Locate the cell with the specified text and output its [x, y] center coordinate. 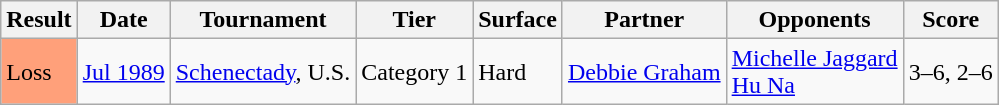
Score [950, 20]
Date [124, 20]
Hard [518, 72]
Opponents [814, 20]
3–6, 2–6 [950, 72]
Michelle Jaggard Hu Na [814, 72]
Partner [644, 20]
Schenectady, U.S. [262, 72]
Loss [39, 72]
Jul 1989 [124, 72]
Debbie Graham [644, 72]
Result [39, 20]
Tier [414, 20]
Surface [518, 20]
Tournament [262, 20]
Category 1 [414, 72]
